Determine the (X, Y) coordinate at the center of the cell enclosing the given text.  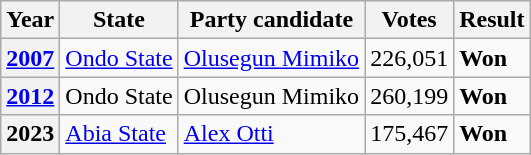
175,467 (410, 134)
2012 (30, 96)
2023 (30, 134)
260,199 (410, 96)
Abia State (119, 134)
226,051 (410, 58)
Votes (410, 20)
Party candidate (271, 20)
Result (492, 20)
2007 (30, 58)
State (119, 20)
Year (30, 20)
Alex Otti (271, 134)
